Output the [X, Y] coordinate of the center of the cell containing the given text.  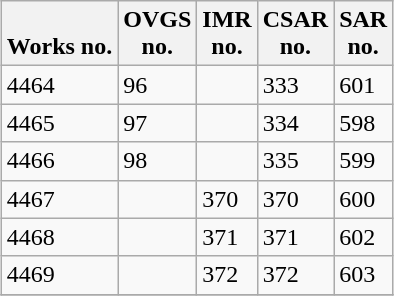
4468 [59, 237]
98 [158, 161]
OVGSno. [158, 34]
603 [364, 275]
601 [364, 85]
600 [364, 199]
96 [158, 85]
602 [364, 237]
4467 [59, 199]
CSARno. [295, 34]
4466 [59, 161]
SARno. [364, 34]
Works no. [59, 34]
4464 [59, 85]
IMRno. [227, 34]
333 [295, 85]
598 [364, 123]
97 [158, 123]
4465 [59, 123]
335 [295, 161]
599 [364, 161]
334 [295, 123]
4469 [59, 275]
